Extract the [x, y] coordinate from the center of the cell holding the provided text.  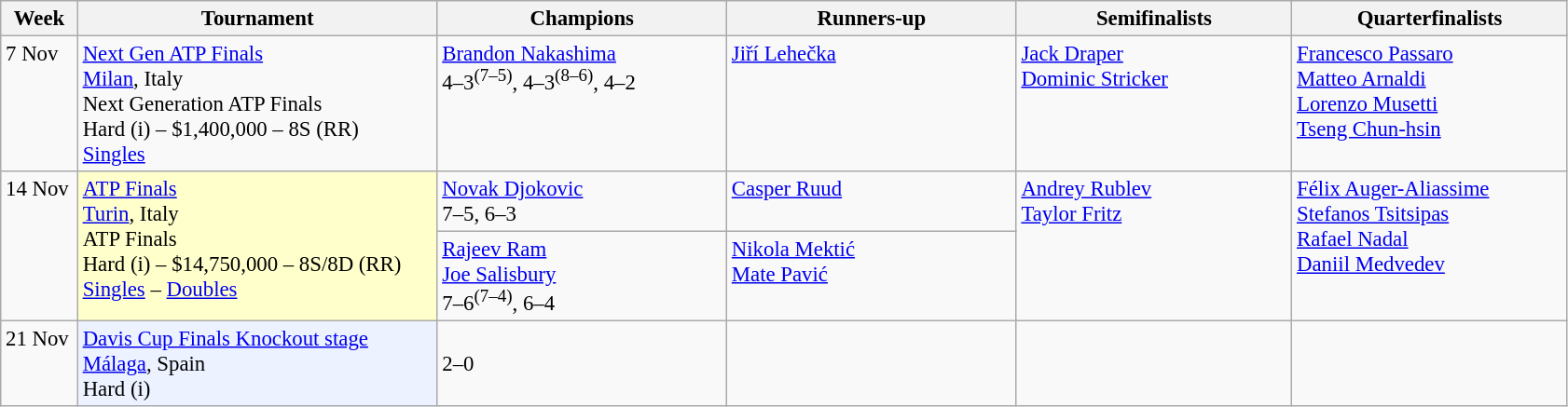
14 Nov [39, 246]
Francesco Passaro Matteo Arnaldi Lorenzo Musetti Tseng Chun-hsin [1430, 104]
Casper Ruud [873, 201]
Tournament [257, 19]
Andrey Rublev Taylor Fritz [1154, 246]
Quarterfinalists [1430, 19]
Nikola Mektić Mate Pavić [873, 277]
Champions [582, 19]
21 Nov [39, 364]
7 Nov [39, 104]
Runners-up [873, 19]
Brandon Nakashima 4–3(7–5), 4–3(8–6), 4–2 [582, 104]
Davis Cup Finals Knockout stage Málaga, Spain Hard (i) [257, 364]
Week [39, 19]
Jiří Lehečka [873, 104]
Next Gen ATP Finals Milan, Italy Next Generation ATP Finals Hard (i) – $1,400,000 – 8S (RR) Singles [257, 104]
2–0 [582, 364]
Rajeev Ram Joe Salisbury 7–6(7–4), 6–4 [582, 277]
Semifinalists [1154, 19]
Jack Draper Dominic Stricker [1154, 104]
Novak Djokovic 7–5, 6–3 [582, 201]
ATP Finals Turin, Italy ATP Finals Hard (i) – $14,750,000 – 8S/8D (RR) Singles – Doubles [257, 246]
Félix Auger-Aliassime Stefanos Tsitsipas Rafael Nadal Daniil Medvedev [1430, 246]
